Return [X, Y] of the center of cell containing provided text 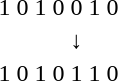
↓ [76, 40]
